Locate the cell with the specified text and output its [X, Y] center coordinate. 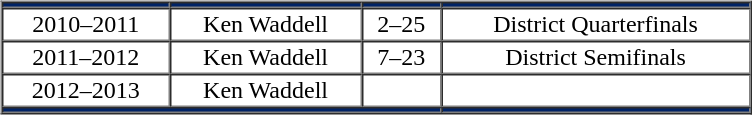
2012–2013 [86, 90]
2010–2011 [86, 24]
District Quarterfinals [596, 24]
2–25 [402, 24]
District Semifinals [596, 58]
7–23 [402, 58]
2011–2012 [86, 58]
